Return (x, y) of the center of cell containing provided text 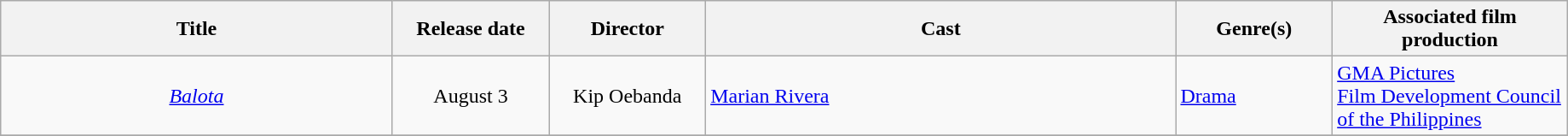
August 3 (471, 96)
Release date (471, 29)
Title (196, 29)
Marian Rivera (941, 96)
Kip Oebanda (628, 96)
Balota (196, 96)
Cast (941, 29)
Associated film production (1450, 29)
GMA PicturesFilm Development Council of the Philippines (1450, 96)
Genre(s) (1254, 29)
Drama (1254, 96)
Director (628, 29)
